Scan for the cell matching the given text and deliver its [X, Y] coordinate at center. 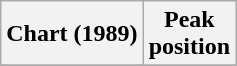
Chart (1989) [72, 34]
Peakposition [189, 34]
